Find where the given text appears and provide that cell's center as [X, Y] coordinate. 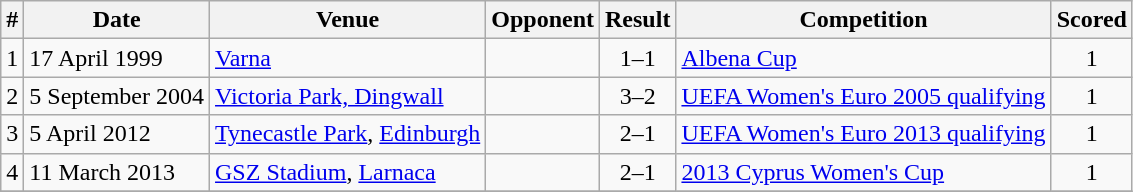
5 September 2004 [117, 96]
5 April 2012 [117, 134]
3–2 [638, 96]
17 April 1999 [117, 58]
Victoria Park, Dingwall [348, 96]
1–1 [638, 58]
4 [12, 172]
11 March 2013 [117, 172]
Scored [1092, 20]
Result [638, 20]
# [12, 20]
Competition [864, 20]
UEFA Women's Euro 2005 qualifying [864, 96]
3 [12, 134]
Albena Cup [864, 58]
Opponent [543, 20]
Varna [348, 58]
Venue [348, 20]
UEFA Women's Euro 2013 qualifying [864, 134]
2013 Cyprus Women's Cup [864, 172]
Tynecastle Park, Edinburgh [348, 134]
GSZ Stadium, Larnaca [348, 172]
Date [117, 20]
2 [12, 96]
